Extract the [x, y] coordinate from the center of the cell holding the provided text.  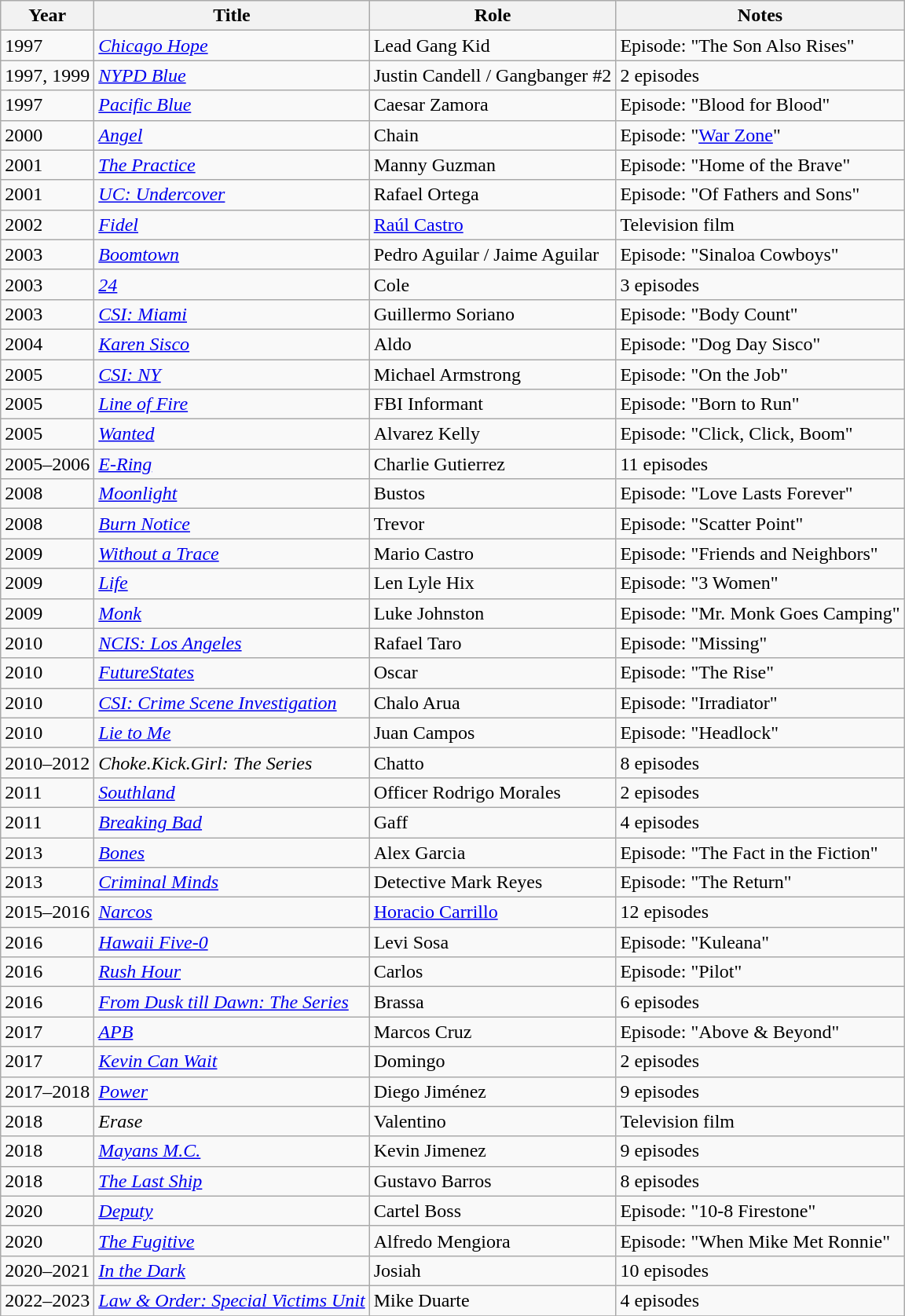
Alvarez Kelly [493, 434]
Rafael Ortega [493, 195]
Karen Sisco [232, 344]
NYPD Blue [232, 75]
Episode: "Scatter Point" [760, 524]
Mike Duarte [493, 1300]
In the Dark [232, 1270]
Episode: "10-8 Firestone" [760, 1211]
Raúl Castro [493, 225]
2010–2012 [47, 762]
Alex Garcia [493, 852]
Brassa [493, 1002]
Domingo [493, 1062]
Burn Notice [232, 524]
Gaff [493, 822]
Episode: "Mr. Monk Goes Camping" [760, 613]
Cartel Boss [493, 1211]
Chalo Arua [493, 703]
12 episodes [760, 912]
UC: Undercover [232, 195]
Charlie Gutierrez [493, 464]
Episode: "Pilot" [760, 972]
The Last Ship [232, 1181]
FBI Informant [493, 404]
Episode: "Sinaloa Cowboys" [760, 254]
CSI: NY [232, 375]
Title [232, 16]
Rafael Taro [493, 643]
Carlos [493, 972]
Episode: "Blood for Blood" [760, 105]
Episode: "War Zone" [760, 135]
Episode: "Headlock" [760, 733]
Year [47, 16]
Moonlight [232, 494]
3 episodes [760, 284]
24 [232, 284]
Levi Sosa [493, 942]
11 episodes [760, 464]
Episode: "The Rise" [760, 673]
Episode: "Click, Click, Boom" [760, 434]
2004 [47, 344]
Notes [760, 16]
Episode: "Of Fathers and Sons" [760, 195]
Luke Johnston [493, 613]
Episode: "The Return" [760, 883]
Episode: "Home of the Brave" [760, 165]
Law & Order: Special Victims Unit [232, 1300]
Episode: "Missing" [760, 643]
Episode: "Dog Day Sisco" [760, 344]
E-Ring [232, 464]
Guillermo Soriano [493, 314]
Josiah [493, 1270]
Valentino [493, 1121]
6 episodes [760, 1002]
Episode: "Irradiator" [760, 703]
Angel [232, 135]
Life [232, 583]
Episode: "Love Lasts Forever" [760, 494]
Alfredo Mengiora [493, 1241]
Chatto [493, 762]
Justin Candell / Gangbanger #2 [493, 75]
Hawaii Five-0 [232, 942]
Episode: "Above & Beyond" [760, 1032]
Criminal Minds [232, 883]
Monk [232, 613]
Cole [493, 284]
Episode: "3 Women" [760, 583]
Gustavo Barros [493, 1181]
Lie to Me [232, 733]
Choke.Kick.Girl: The Series [232, 762]
CSI: Crime Scene Investigation [232, 703]
2022–2023 [47, 1300]
2005–2006 [47, 464]
Southland [232, 792]
Detective Mark Reyes [493, 883]
Chain [493, 135]
CSI: Miami [232, 314]
Aldo [493, 344]
2017–2018 [47, 1091]
Chicago Hope [232, 46]
Marcos Cruz [493, 1032]
Breaking Bad [232, 822]
From Dusk till Dawn: The Series [232, 1002]
Narcos [232, 912]
Kevin Jimenez [493, 1151]
NCIS: Los Angeles [232, 643]
Without a Trace [232, 554]
Episode: "The Son Also Rises" [760, 46]
Len Lyle Hix [493, 583]
Bones [232, 852]
Power [232, 1091]
Kevin Can Wait [232, 1062]
Diego Jiménez [493, 1091]
Episode: "Body Count" [760, 314]
Episode: "The Fact in the Fiction" [760, 852]
Deputy [232, 1211]
Bustos [493, 494]
Episode: "When Mike Met Ronnie" [760, 1241]
Juan Campos [493, 733]
Role [493, 16]
Lead Gang Kid [493, 46]
Episode: "Kuleana" [760, 942]
Episode: "On the Job" [760, 375]
2020–2021 [47, 1270]
Michael Armstrong [493, 375]
Fidel [232, 225]
Line of Fire [232, 404]
2000 [47, 135]
Boomtown [232, 254]
Mayans M.C. [232, 1151]
The Fugitive [232, 1241]
FutureStates [232, 673]
APB [232, 1032]
2015–2016 [47, 912]
Mario Castro [493, 554]
Oscar [493, 673]
Rush Hour [232, 972]
Pedro Aguilar / Jaime Aguilar [493, 254]
The Practice [232, 165]
Trevor [493, 524]
Pacific Blue [232, 105]
Erase [232, 1121]
Episode: "Friends and Neighbors" [760, 554]
2002 [47, 225]
Horacio Carrillo [493, 912]
Wanted [232, 434]
Caesar Zamora [493, 105]
Episode: "Born to Run" [760, 404]
10 episodes [760, 1270]
1997, 1999 [47, 75]
Manny Guzman [493, 165]
Officer Rodrigo Morales [493, 792]
